Return the [X, Y] coordinate for the center point of the cell that contains the specified text.  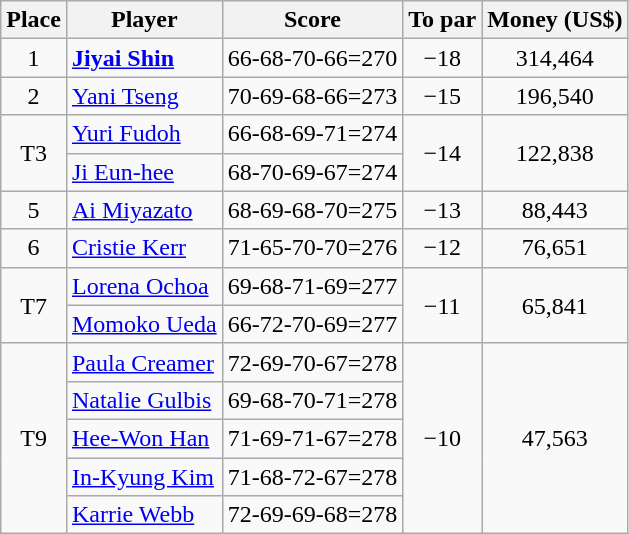
Money (US$) [555, 20]
−10 [442, 438]
5 [34, 210]
65,841 [555, 305]
47,563 [555, 438]
To par [442, 20]
−15 [442, 96]
2 [34, 96]
−12 [442, 248]
69-68-70-71=278 [312, 400]
Yuri Fudoh [144, 134]
69-68-71-69=277 [312, 286]
Karrie Webb [144, 515]
−13 [442, 210]
Cristie Kerr [144, 248]
Player [144, 20]
Paula Creamer [144, 362]
76,651 [555, 248]
70-69-68-66=273 [312, 96]
66-72-70-69=277 [312, 324]
Jiyai Shin [144, 58]
68-69-68-70=275 [312, 210]
Natalie Gulbis [144, 400]
122,838 [555, 153]
88,443 [555, 210]
Place [34, 20]
T9 [34, 438]
In-Kyung Kim [144, 477]
Momoko Ueda [144, 324]
196,540 [555, 96]
71-65-70-70=276 [312, 248]
72-69-70-67=278 [312, 362]
68-70-69-67=274 [312, 172]
−11 [442, 305]
Ji Eun-hee [144, 172]
Ai Miyazato [144, 210]
314,464 [555, 58]
−18 [442, 58]
T3 [34, 153]
−14 [442, 153]
Score [312, 20]
72-69-69-68=278 [312, 515]
71-69-71-67=278 [312, 438]
Lorena Ochoa [144, 286]
Yani Tseng [144, 96]
66-68-69-71=274 [312, 134]
Hee-Won Han [144, 438]
66-68-70-66=270 [312, 58]
T7 [34, 305]
6 [34, 248]
1 [34, 58]
71-68-72-67=278 [312, 477]
